Output the (X, Y) coordinate of the center of the cell containing the given text.  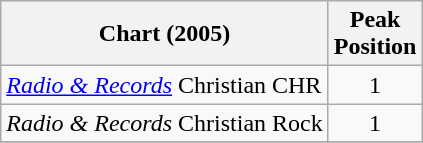
Peak Position (375, 34)
Radio & Records Christian Rock (164, 123)
Radio & Records Christian CHR (164, 85)
Chart (2005) (164, 34)
